Search for the cell housing the specified text and yield its [x, y] center coordinate. 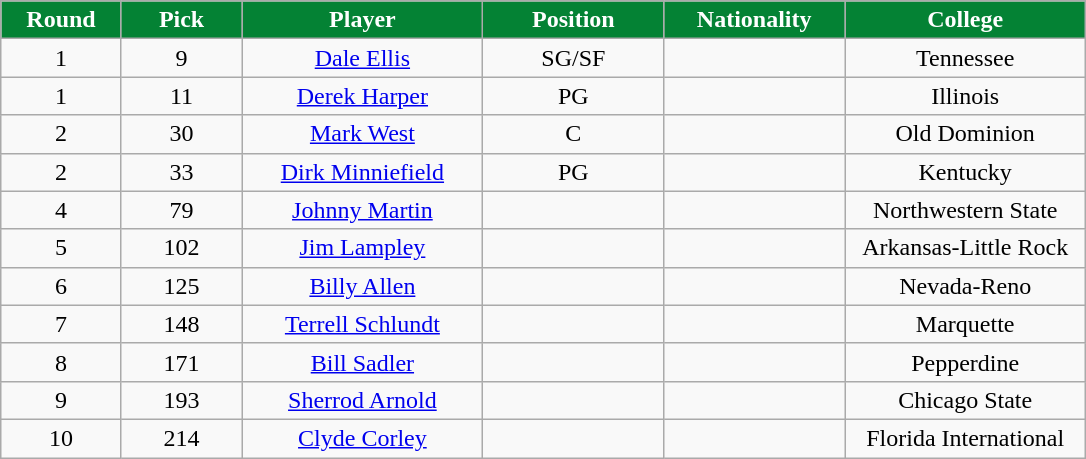
193 [182, 400]
SG/SF [574, 58]
7 [62, 324]
Illinois [966, 96]
Florida International [966, 438]
Position [574, 20]
Player [362, 20]
Northwestern State [966, 210]
33 [182, 172]
6 [62, 286]
Kentucky [966, 172]
C [574, 134]
Pick [182, 20]
Jim Lampley [362, 248]
Marquette [966, 324]
171 [182, 362]
Johnny Martin [362, 210]
Dirk Minniefield [362, 172]
11 [182, 96]
Derek Harper [362, 96]
79 [182, 210]
Nevada-Reno [966, 286]
102 [182, 248]
125 [182, 286]
Mark West [362, 134]
10 [62, 438]
Dale Ellis [362, 58]
214 [182, 438]
College [966, 20]
Clyde Corley [362, 438]
Terrell Schlundt [362, 324]
8 [62, 362]
Round [62, 20]
Billy Allen [362, 286]
30 [182, 134]
Sherrod Arnold [362, 400]
Nationality [754, 20]
Old Dominion [966, 134]
4 [62, 210]
Chicago State [966, 400]
Pepperdine [966, 362]
148 [182, 324]
Arkansas-Little Rock [966, 248]
Tennessee [966, 58]
Bill Sadler [362, 362]
5 [62, 248]
